Extract the [x, y] coordinate from the center of the cell holding the provided text.  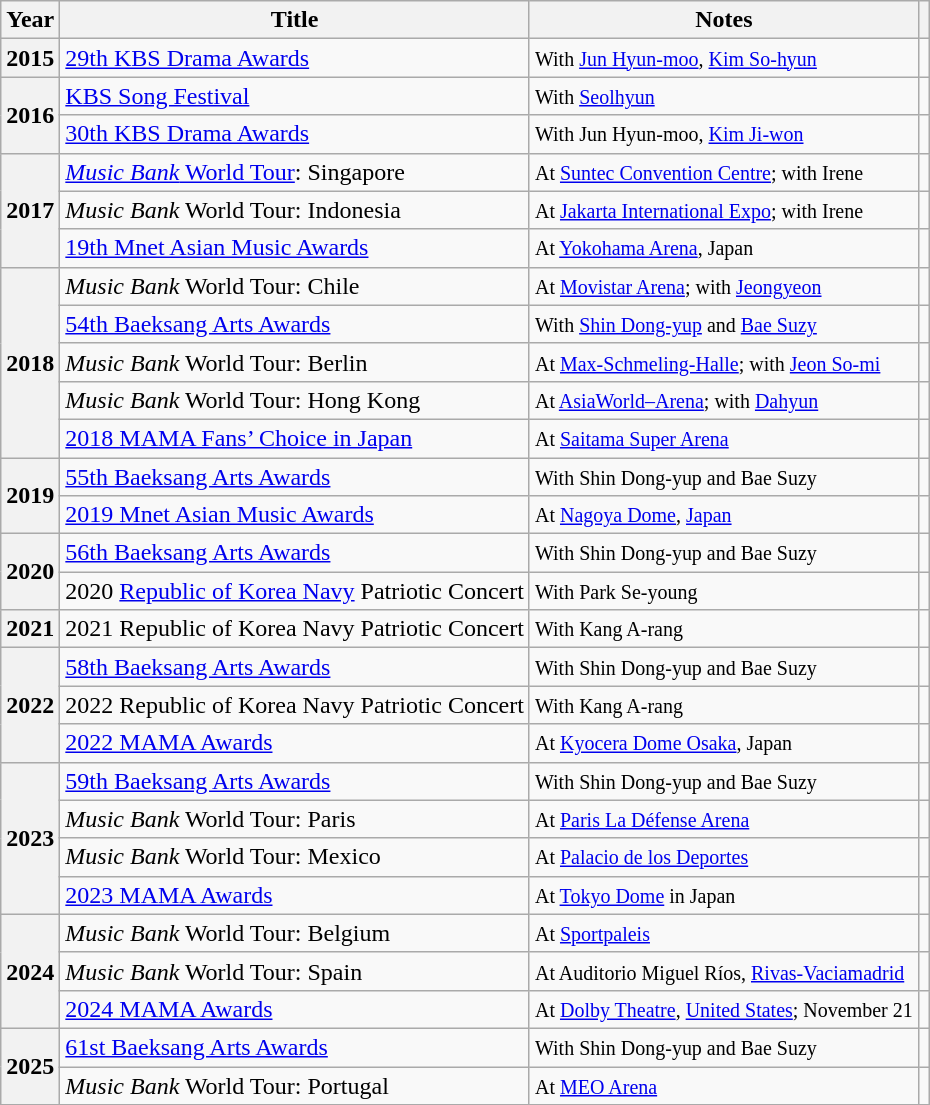
2023 [30, 838]
Year [30, 20]
At Movistar Arena; with Jeongyeon [724, 286]
Music Bank World Tour: Belgium [295, 933]
Music Bank World Tour: Hong Kong [295, 400]
At Tokyo Dome in Japan [724, 895]
2024 MAMA Awards [295, 1009]
Music Bank World Tour: Indonesia [295, 210]
2020 Republic of Korea Navy Patriotic Concert [295, 591]
2023 MAMA Awards [295, 895]
KBS Song Festival [295, 96]
Music Bank World Tour: Spain [295, 971]
At Jakarta International Expo; with Irene [724, 210]
Music Bank World Tour: Paris [295, 819]
Music Bank World Tour: Mexico [295, 857]
With Jun Hyun-moo, Kim Ji-won [724, 134]
At Auditorio Miguel Ríos, Rivas-Vaciamadrid [724, 971]
2015 [30, 58]
2022 MAMA Awards [295, 743]
2019 [30, 496]
At Sportpaleis [724, 933]
55th Baeksang Arts Awards [295, 477]
2019 Mnet Asian Music Awards [295, 515]
19th Mnet Asian Music Awards [295, 248]
2021 Republic of Korea Navy Patriotic Concert [295, 629]
At Palacio de los Deportes [724, 857]
With Seolhyun [724, 96]
2016 [30, 115]
At Paris La Défense Arena [724, 819]
At AsiaWorld–Arena; with Dahyun [724, 400]
Title [295, 20]
2021 [30, 629]
2025 [30, 1066]
Music Bank World Tour: Chile [295, 286]
2018 [30, 362]
2022 Republic of Korea Navy Patriotic Concert [295, 705]
With Jun Hyun-moo, Kim So-hyun [724, 58]
30th KBS Drama Awards [295, 134]
2024 [30, 971]
29th KBS Drama Awards [295, 58]
2022 [30, 705]
54th Baeksang Arts Awards [295, 324]
Music Bank World Tour: Portugal [295, 1085]
At Dolby Theatre, United States; November 21 [724, 1009]
At Saitama Super Arena [724, 438]
61st Baeksang Arts Awards [295, 1047]
59th Baeksang Arts Awards [295, 781]
Notes [724, 20]
56th Baeksang Arts Awards [295, 553]
2020 [30, 572]
At Kyocera Dome Osaka, Japan [724, 743]
2017 [30, 210]
At Max-Schmeling-Halle; with Jeon So-mi [724, 362]
2018 MAMA Fans’ Choice in Japan [295, 438]
At Nagoya Dome, Japan [724, 515]
At Suntec Convention Centre; with Irene [724, 172]
With Park Se-young [724, 591]
At Yokohama Arena, Japan [724, 248]
58th Baeksang Arts Awards [295, 667]
Music Bank World Tour: Singapore [295, 172]
Music Bank World Tour: Berlin [295, 362]
At MEO Arena [724, 1085]
